Return the (X, Y) coordinate for the center point of the cell that contains the specified text.  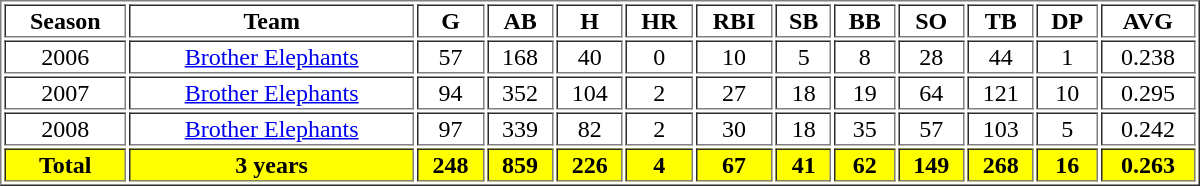
0.242 (1148, 128)
268 (1002, 164)
859 (520, 164)
121 (1002, 92)
2007 (65, 92)
0.295 (1148, 92)
41 (804, 164)
0 (660, 56)
97 (450, 128)
BB (865, 20)
226 (590, 164)
104 (590, 92)
28 (932, 56)
SO (932, 20)
40 (590, 56)
RBI (734, 20)
1 (1067, 56)
248 (450, 164)
67 (734, 164)
HR (660, 20)
DP (1067, 20)
4 (660, 164)
2008 (65, 128)
149 (932, 164)
64 (932, 92)
Team (272, 20)
19 (865, 92)
35 (865, 128)
8 (865, 56)
30 (734, 128)
G (450, 20)
103 (1002, 128)
3 years (272, 164)
SB (804, 20)
TB (1002, 20)
27 (734, 92)
AVG (1148, 20)
Total (65, 164)
339 (520, 128)
2006 (65, 56)
Season (65, 20)
62 (865, 164)
0.263 (1148, 164)
168 (520, 56)
16 (1067, 164)
AB (520, 20)
44 (1002, 56)
H (590, 20)
82 (590, 128)
0.238 (1148, 56)
352 (520, 92)
94 (450, 92)
